Scan for the cell matching the given text and deliver its (X, Y) coordinate at center. 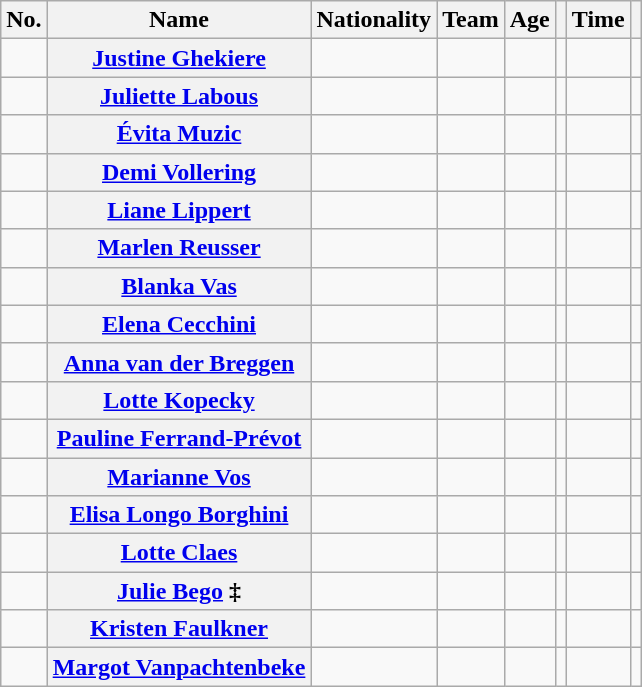
Team (471, 20)
Time (598, 20)
Age (530, 20)
Nationality (374, 20)
Julie Bego ‡ (179, 591)
Kristen Faulkner (179, 629)
Liane Lippert (179, 210)
Anna van der Breggen (179, 362)
Justine Ghekiere (179, 58)
Demi Vollering (179, 172)
Lotte Claes (179, 553)
Pauline Ferrand-Prévot (179, 438)
Évita Muzic (179, 134)
Juliette Labous (179, 96)
Marianne Vos (179, 477)
Blanka Vas (179, 286)
Elisa Longo Borghini (179, 515)
Lotte Kopecky (179, 400)
Elena Cecchini (179, 324)
No. (24, 20)
Marlen Reusser (179, 248)
Name (179, 20)
Margot Vanpachtenbeke (179, 667)
